From the cell containing the given text, extract its center point as (X, Y) coordinate. 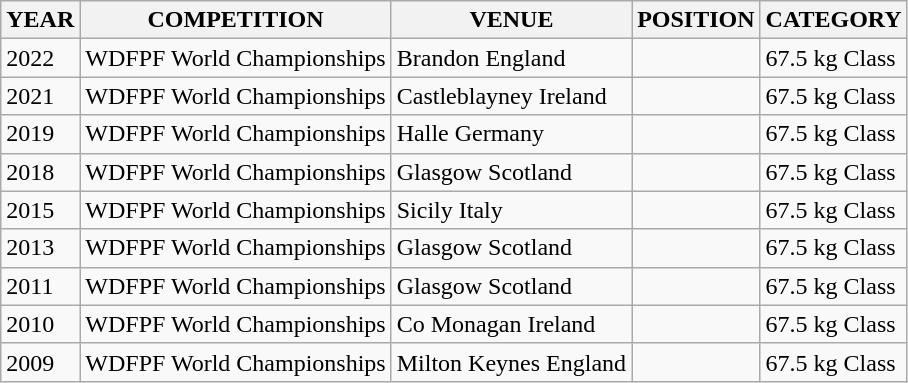
2009 (40, 362)
Halle Germany (511, 134)
2018 (40, 172)
2015 (40, 210)
Castleblayney Ireland (511, 96)
YEAR (40, 20)
2010 (40, 324)
POSITION (696, 20)
VENUE (511, 20)
2013 (40, 248)
Sicily Italy (511, 210)
CATEGORY (834, 20)
2021 (40, 96)
COMPETITION (236, 20)
2022 (40, 58)
2019 (40, 134)
2011 (40, 286)
Milton Keynes England (511, 362)
Brandon England (511, 58)
Co Monagan Ireland (511, 324)
